From the cell containing the given text, extract its center point as (x, y) coordinate. 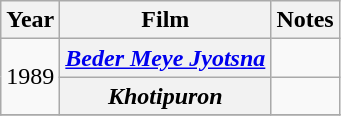
Notes (305, 20)
Year (30, 20)
Khotipuron (166, 96)
1989 (30, 77)
Beder Meye Jyotsna (166, 58)
Film (166, 20)
